Capture the cell that displays the provided text and extract its [X, Y] central coordinate. 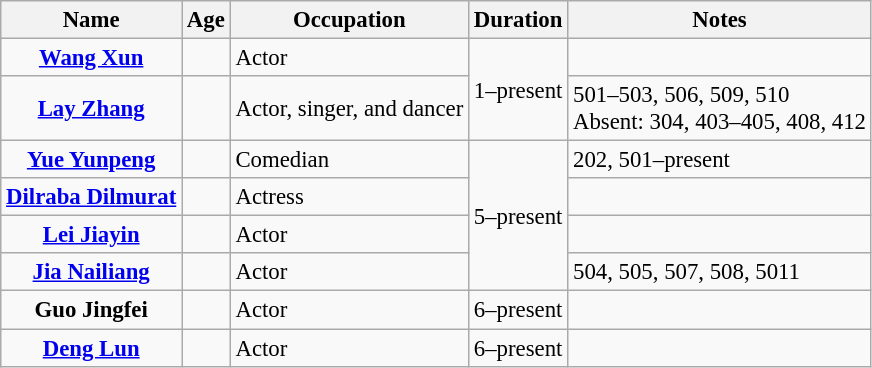
Yue Yunpeng [92, 160]
Dilraba Dilmurat [92, 197]
Notes [720, 20]
202, 501–present [720, 160]
Duration [518, 20]
Actor, singer, and dancer [349, 108]
Guo Jingfei [92, 310]
Lay Zhang [92, 108]
5–present [518, 216]
Lei Jiayin [92, 235]
504, 505, 507, 508, 5011 [720, 273]
Age [206, 20]
Deng Lun [92, 348]
Name [92, 20]
1–present [518, 90]
Jia Nailiang [92, 273]
Actress [349, 197]
Comedian [349, 160]
501–503, 506, 509, 510Absent: 304, 403–405, 408, 412 [720, 108]
Wang Xun [92, 58]
Occupation [349, 20]
